Extract the (X, Y) coordinate from the center of the cell holding the provided text.  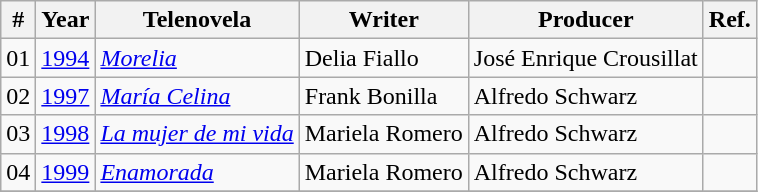
# (18, 20)
03 (18, 134)
Telenovela (197, 20)
Enamorada (197, 172)
Ref. (730, 20)
La mujer de mi vida (197, 134)
Delia Fiallo (384, 58)
Morelia (197, 58)
Producer (586, 20)
01 (18, 58)
José Enrique Crousillat (586, 58)
Frank Bonilla (384, 96)
Writer (384, 20)
1994 (66, 58)
1998 (66, 134)
02 (18, 96)
1997 (66, 96)
04 (18, 172)
Year (66, 20)
1999 (66, 172)
María Celina (197, 96)
